Scan for the cell matching the given text and deliver its [X, Y] coordinate at center. 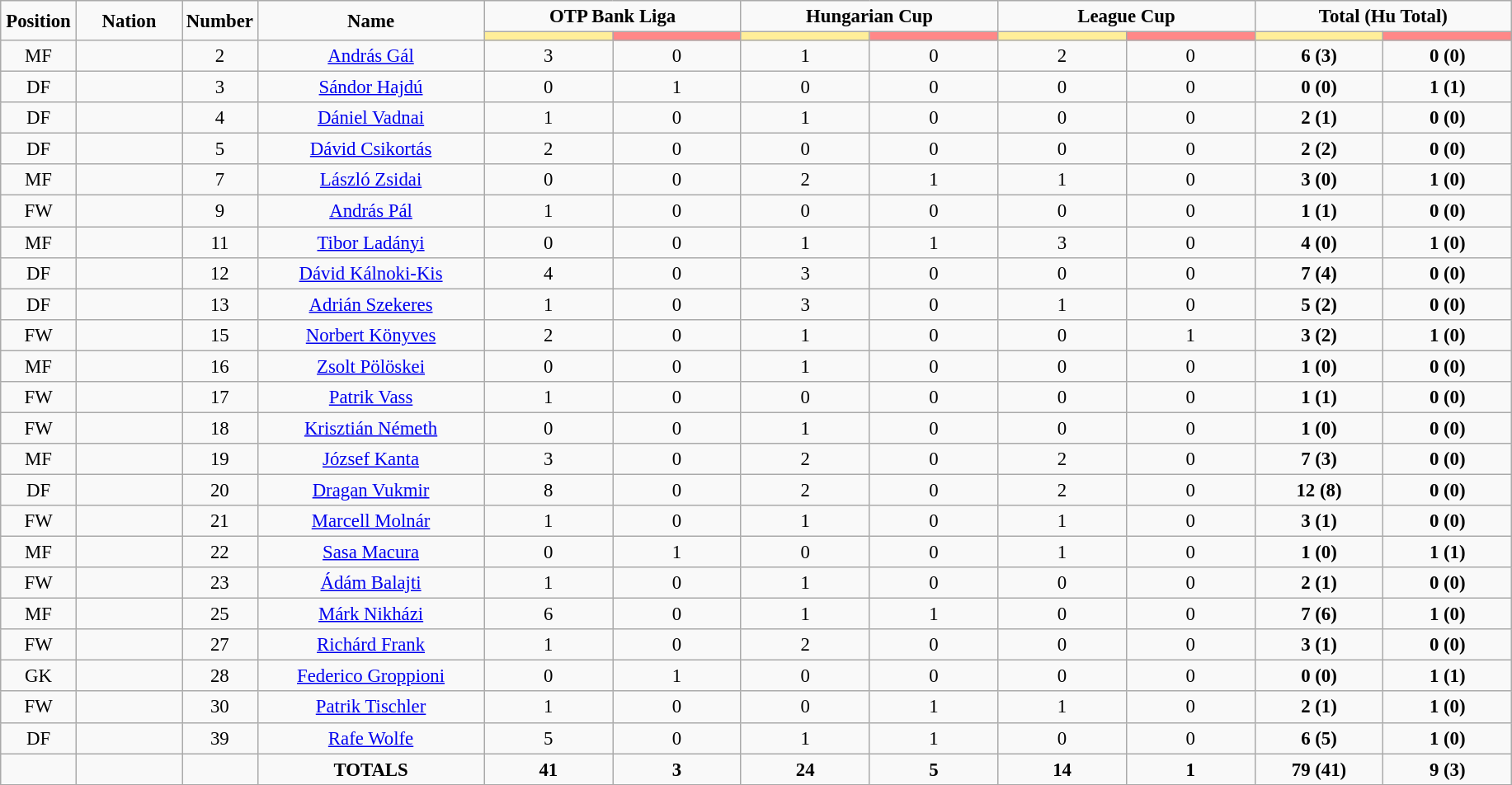
Ádám Balajti [371, 583]
Sasa Macura [371, 552]
Total (Hu Total) [1383, 16]
Dragan Vukmir [371, 490]
6 [549, 614]
30 [220, 707]
4 (0) [1319, 242]
28 [220, 676]
Nation [129, 21]
9 [220, 211]
Norbert Könyves [371, 335]
Dániel Vadnai [371, 118]
GK [39, 676]
15 [220, 335]
Name [371, 21]
7 [220, 181]
24 [805, 769]
Tibor Ladányi [371, 242]
6 (3) [1319, 56]
TOTALS [371, 769]
Dávid Kálnoki-Kis [371, 273]
League Cup [1127, 16]
7 (6) [1319, 614]
23 [220, 583]
Hungarian Cup [869, 16]
3 (0) [1319, 181]
41 [549, 769]
20 [220, 490]
5 (2) [1319, 304]
8 [549, 490]
9 (3) [1448, 769]
Richárd Frank [371, 645]
László Zsidai [371, 181]
3 (2) [1319, 335]
18 [220, 428]
András Pál [371, 211]
19 [220, 459]
79 (41) [1319, 769]
Rafe Wolfe [371, 738]
25 [220, 614]
Federico Groppioni [371, 676]
17 [220, 397]
Adrián Szekeres [371, 304]
Márk Nikházi [371, 614]
Patrik Tischler [371, 707]
13 [220, 304]
12 [220, 273]
Position [39, 21]
2 (2) [1319, 149]
Sándor Hajdú [371, 87]
7 (3) [1319, 459]
27 [220, 645]
Marcell Molnár [371, 521]
22 [220, 552]
József Kanta [371, 459]
11 [220, 242]
7 (4) [1319, 273]
Patrik Vass [371, 397]
14 [1062, 769]
OTP Bank Liga [612, 16]
21 [220, 521]
39 [220, 738]
6 (5) [1319, 738]
Krisztián Németh [371, 428]
16 [220, 366]
12 (8) [1319, 490]
Dávid Csikortás [371, 149]
András Gál [371, 56]
Number [220, 21]
Zsolt Pölöskei [371, 366]
